Output the [x, y] coordinate of the center of the cell containing the given text.  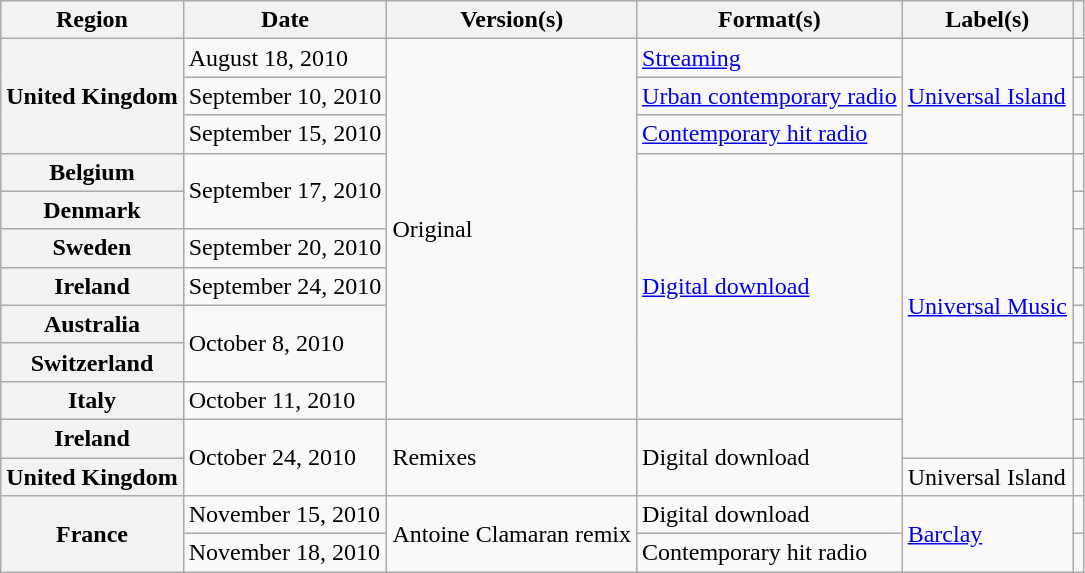
September 24, 2010 [285, 286]
Switzerland [92, 362]
Version(s) [512, 20]
October 11, 2010 [285, 400]
September 15, 2010 [285, 134]
Format(s) [770, 20]
August 18, 2010 [285, 58]
Streaming [770, 58]
September 20, 2010 [285, 248]
Remixes [512, 457]
Barclay [987, 534]
Italy [92, 400]
September 17, 2010 [285, 191]
Universal Music [987, 305]
France [92, 534]
September 10, 2010 [285, 96]
October 24, 2010 [285, 457]
Region [92, 20]
November 18, 2010 [285, 553]
Date [285, 20]
Denmark [92, 210]
Australia [92, 324]
Antoine Clamaran remix [512, 534]
October 8, 2010 [285, 343]
Belgium [92, 172]
Label(s) [987, 20]
November 15, 2010 [285, 515]
Sweden [92, 248]
Original [512, 230]
Urban contemporary radio [770, 96]
